Return [X, Y] of the center of cell containing provided text 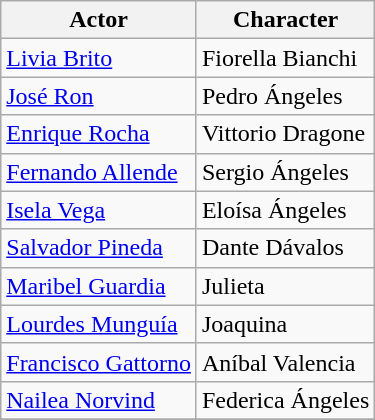
Enrique Rocha [99, 134]
Eloísa Ángeles [285, 210]
Actor [99, 20]
Isela Vega [99, 210]
Julieta [285, 286]
Fiorella Bianchi [285, 58]
Federica Ángeles [285, 400]
Nailea Norvind [99, 400]
Pedro Ángeles [285, 96]
Joaquina [285, 324]
Fernando Allende [99, 172]
Livia Brito [99, 58]
Character [285, 20]
Dante Dávalos [285, 248]
Vittorio Dragone [285, 134]
Francisco Gattorno [99, 362]
Lourdes Munguía [99, 324]
Sergio Ángeles [285, 172]
Maribel Guardia [99, 286]
Aníbal Valencia [285, 362]
José Ron [99, 96]
Salvador Pineda [99, 248]
